Detect which cell encompasses the target text, then output its [x, y] center coordinate. 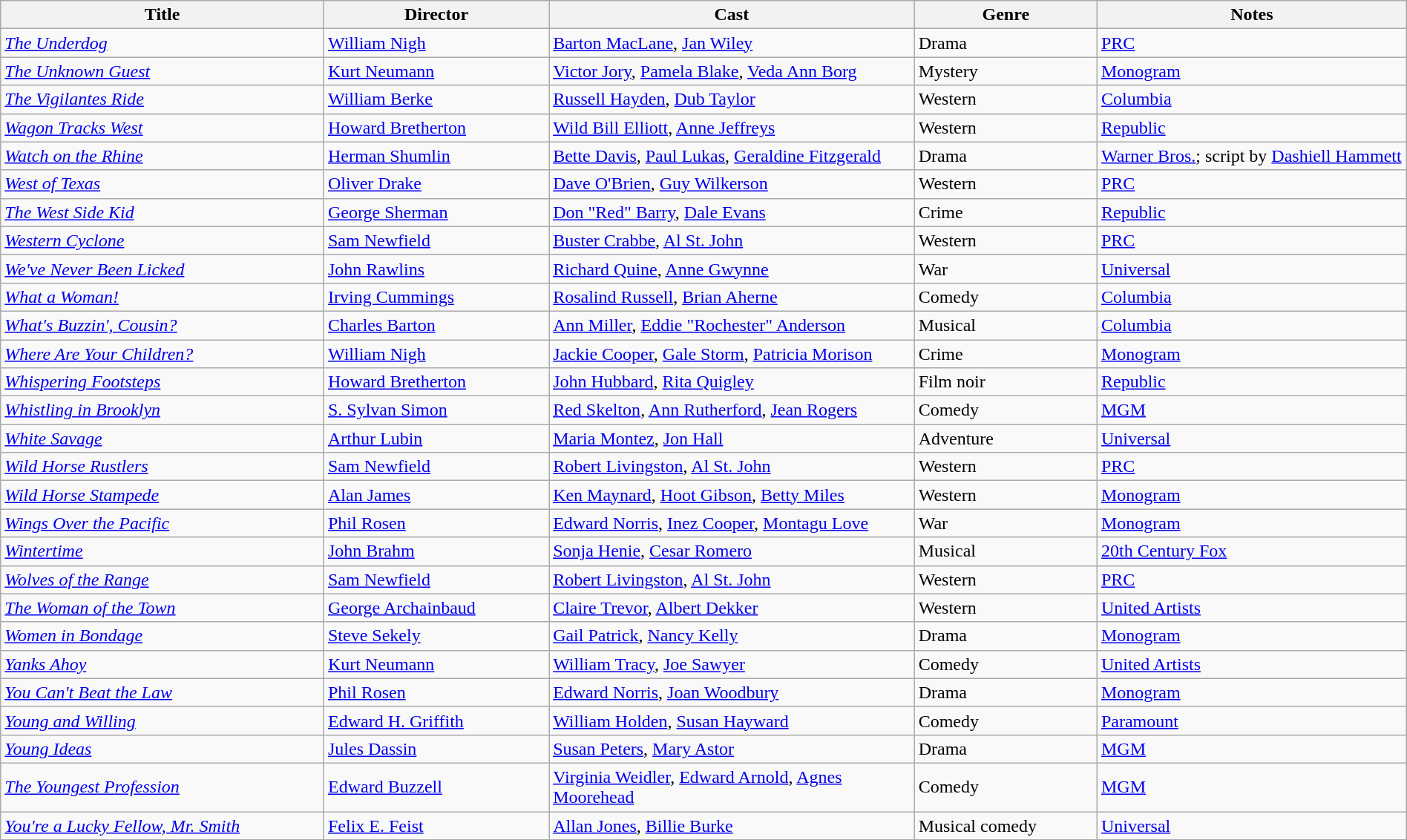
Film noir [1006, 382]
Jules Dassin [436, 749]
The West Side Kid [163, 212]
William Tracy, Joe Sawyer [732, 664]
Richard Quine, Anne Gwynne [732, 269]
Watch on the Rhine [163, 156]
George Archainbaud [436, 608]
Dave O'Brien, Guy Wilkerson [732, 184]
Genre [1006, 15]
John Rawlins [436, 269]
John Brahm [436, 551]
Buster Crabbe, Al St. John [732, 240]
John Hubbard, Rita Quigley [732, 382]
Don "Red" Barry, Dale Evans [732, 212]
White Savage [163, 439]
Wings Over the Pacific [163, 523]
Red Skelton, Ann Rutherford, Jean Rogers [732, 410]
Young and Willing [163, 721]
Wild Bill Elliott, Anne Jeffreys [732, 128]
Claire Trevor, Albert Dekker [732, 608]
Paramount [1251, 721]
Irving Cummings [436, 297]
What's Buzzin', Cousin? [163, 325]
Edward H. Griffith [436, 721]
Barton MacLane, Jan Wiley [732, 43]
Alan James [436, 495]
Title [163, 15]
The Youngest Profession [163, 787]
Whistling in Brooklyn [163, 410]
Yanks Ahoy [163, 664]
Bette Davis, Paul Lukas, Geraldine Fitzgerald [732, 156]
Jackie Cooper, Gale Storm, Patricia Morison [732, 354]
Maria Montez, Jon Hall [732, 439]
Herman Shumlin [436, 156]
Charles Barton [436, 325]
Steve Sekely [436, 636]
Felix E. Feist [436, 826]
Whispering Footsteps [163, 382]
William Berke [436, 99]
Women in Bondage [163, 636]
We've Never Been Licked [163, 269]
Adventure [1006, 439]
Arthur Lubin [436, 439]
Wild Horse Stampede [163, 495]
Musical comedy [1006, 826]
Susan Peters, Mary Astor [732, 749]
George Sherman [436, 212]
Russell Hayden, Dub Taylor [732, 99]
The Unknown Guest [163, 71]
Warner Bros.; script by Dashiell Hammett [1251, 156]
William Holden, Susan Hayward [732, 721]
Rosalind Russell, Brian Aherne [732, 297]
Director [436, 15]
Western Cyclone [163, 240]
20th Century Fox [1251, 551]
Ken Maynard, Hoot Gibson, Betty Miles [732, 495]
Notes [1251, 15]
West of Texas [163, 184]
The Woman of the Town [163, 608]
Victor Jory, Pamela Blake, Veda Ann Borg [732, 71]
Oliver Drake [436, 184]
Virginia Weidler, Edward Arnold, Agnes Moorehead [732, 787]
Wolves of the Range [163, 580]
Sonja Henie, Cesar Romero [732, 551]
The Vigilantes Ride [163, 99]
Gail Patrick, Nancy Kelly [732, 636]
Wild Horse Rustlers [163, 467]
You're a Lucky Fellow, Mr. Smith [163, 826]
What a Woman! [163, 297]
Wagon Tracks West [163, 128]
Ann Miller, Eddie "Rochester" Anderson [732, 325]
Young Ideas [163, 749]
Mystery [1006, 71]
Edward Buzzell [436, 787]
S. Sylvan Simon [436, 410]
Allan Jones, Billie Burke [732, 826]
The Underdog [163, 43]
Edward Norris, Inez Cooper, Montagu Love [732, 523]
You Can't Beat the Law [163, 692]
Where Are Your Children? [163, 354]
Cast [732, 15]
Wintertime [163, 551]
Edward Norris, Joan Woodbury [732, 692]
